Provide the [X, Y] coordinate of the cell's center where the given text is located.  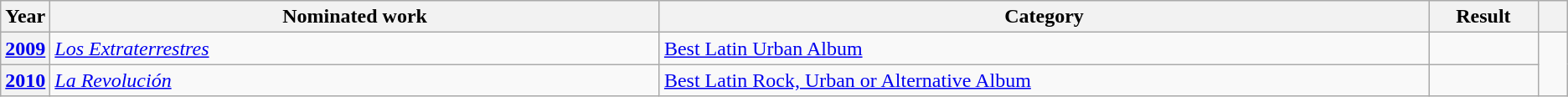
Best Latin Rock, Urban or Alternative Album [1044, 80]
Nominated work [355, 17]
La Revolución [355, 80]
2010 [25, 80]
Year [25, 17]
Los Extraterrestres [355, 48]
Category [1044, 17]
Result [1484, 17]
Best Latin Urban Album [1044, 48]
2009 [25, 48]
